Output the [x, y] coordinate of the center of the cell containing the given text.  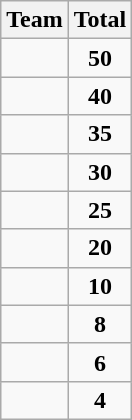
30 [100, 172]
50 [100, 58]
35 [100, 134]
8 [100, 324]
10 [100, 286]
20 [100, 248]
4 [100, 400]
Total [100, 20]
6 [100, 362]
40 [100, 96]
25 [100, 210]
Team [35, 20]
